Determine the (x, y) coordinate at the center of the cell enclosing the given text.  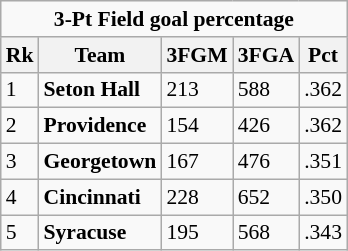
Rk (20, 55)
Providence (100, 126)
Georgetown (100, 162)
1 (20, 90)
3 (20, 162)
213 (196, 90)
3-Pt Field goal percentage (174, 19)
652 (266, 197)
228 (196, 197)
.343 (323, 233)
476 (266, 162)
Pct (323, 55)
Cincinnati (100, 197)
.351 (323, 162)
3FGM (196, 55)
Team (100, 55)
.350 (323, 197)
426 (266, 126)
2 (20, 126)
5 (20, 233)
588 (266, 90)
4 (20, 197)
195 (196, 233)
167 (196, 162)
Syracuse (100, 233)
Seton Hall (100, 90)
568 (266, 233)
154 (196, 126)
3FGA (266, 55)
